Search for the cell housing the specified text and yield its [X, Y] center coordinate. 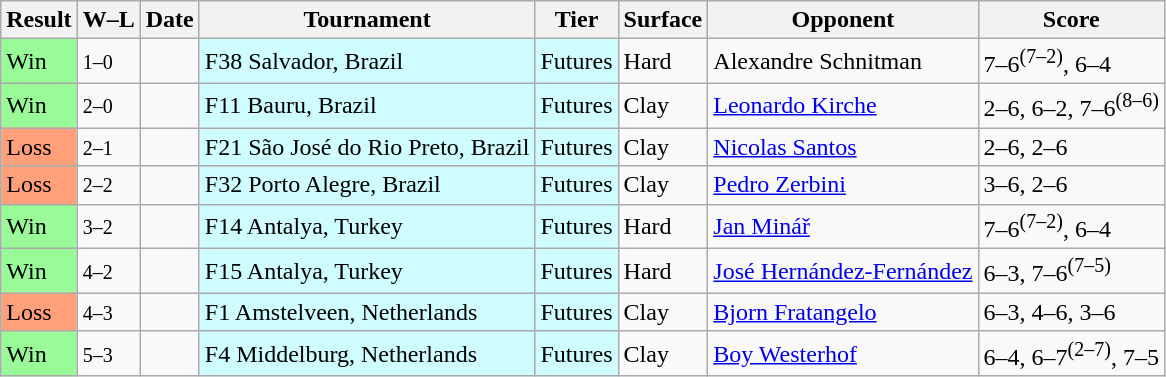
6–3, 7–6(7–5) [1071, 272]
Leonardo Kirche [843, 106]
Alexandre Schnitman [843, 62]
Boy Westerhof [843, 354]
6–4, 6–7(2–7), 7–5 [1071, 354]
Tier [576, 20]
F14 Antalya, Turkey [367, 226]
Date [170, 20]
Bjorn Fratangelo [843, 312]
2–6, 6–2, 7–6(8–6) [1071, 106]
Opponent [843, 20]
2–1 [108, 147]
4–2 [108, 272]
2–6, 2–6 [1071, 147]
Tournament [367, 20]
F15 Antalya, Turkey [367, 272]
Score [1071, 20]
6–3, 4–6, 3–6 [1071, 312]
F38 Salvador, Brazil [367, 62]
F21 São José do Rio Preto, Brazil [367, 147]
Jan Minář [843, 226]
2–0 [108, 106]
2–2 [108, 185]
W–L [108, 20]
Nicolas Santos [843, 147]
4–3 [108, 312]
F1 Amstelveen, Netherlands [367, 312]
3–6, 2–6 [1071, 185]
Result [39, 20]
3–2 [108, 226]
1–0 [108, 62]
F32 Porto Alegre, Brazil [367, 185]
Pedro Zerbini [843, 185]
José Hernández-Fernández [843, 272]
5–3 [108, 354]
Surface [663, 20]
F4 Middelburg, Netherlands [367, 354]
F11 Bauru, Brazil [367, 106]
